Scan for the cell matching the given text and deliver its (X, Y) coordinate at center. 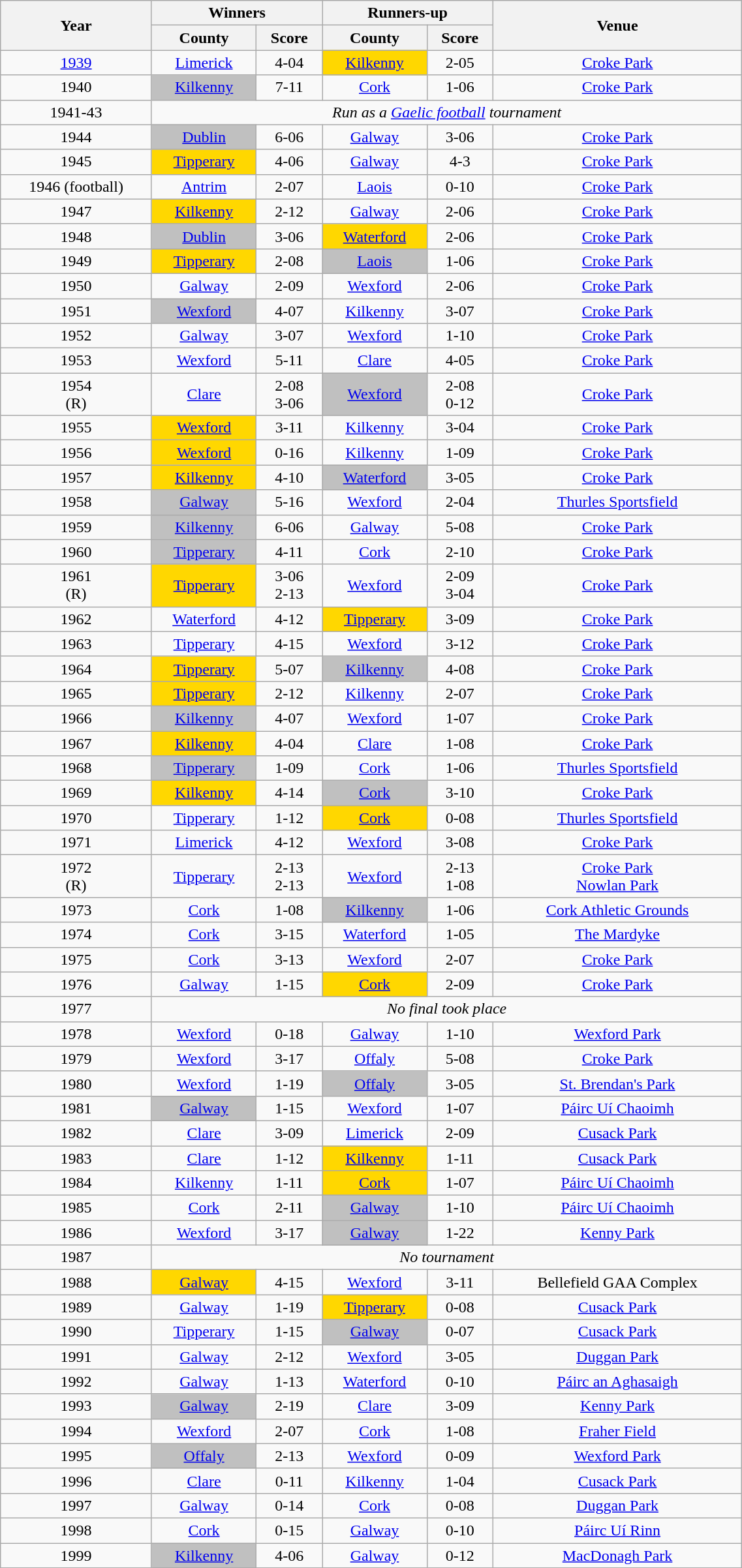
3-08 (459, 843)
4-08 (459, 669)
1941-43 (76, 112)
1961(R) (76, 586)
1969 (76, 793)
3-13 (290, 959)
1978 (76, 1034)
0-15 (290, 1530)
2-083-06 (290, 394)
Páirc Uí Rinn (617, 1530)
1-04 (459, 1481)
1974 (76, 935)
5-16 (290, 502)
4-10 (290, 477)
Winners (236, 13)
1998 (76, 1530)
Fraher Field (617, 1431)
1947 (76, 211)
1948 (76, 236)
2-10 (459, 552)
2-04 (459, 502)
3-12 (459, 644)
1-05 (459, 935)
0-11 (290, 1481)
1982 (76, 1133)
4-14 (290, 793)
1972(R) (76, 877)
5-11 (290, 361)
Run as a Gaelic football tournament (446, 112)
1980 (76, 1083)
2-132-13 (290, 877)
1959 (76, 527)
1940 (76, 87)
2-11 (290, 1208)
1960 (76, 552)
1991 (76, 1357)
5-07 (290, 669)
1993 (76, 1406)
Croke ParkNowlan Park (617, 877)
Cork Athletic Grounds (617, 910)
1-13 (290, 1381)
1955 (76, 428)
0-14 (290, 1505)
Bellefield GAA Complex (617, 1282)
1965 (76, 693)
1970 (76, 818)
1979 (76, 1059)
4-11 (290, 552)
2-131-08 (459, 877)
1952 (76, 336)
1949 (76, 261)
4-3 (459, 162)
7-11 (290, 87)
1946 (football) (76, 187)
1981 (76, 1108)
0-09 (459, 1456)
1992 (76, 1381)
1997 (76, 1505)
1945 (76, 162)
1953 (76, 361)
1967 (76, 743)
Year (76, 25)
1983 (76, 1158)
1989 (76, 1307)
2-08 (290, 261)
4-05 (459, 361)
1939 (76, 63)
3-15 (290, 935)
0-12 (459, 1556)
1957 (76, 477)
1958 (76, 502)
1950 (76, 286)
1944 (76, 137)
2-093-04 (459, 586)
0-18 (290, 1034)
1973 (76, 910)
No final took place (446, 1009)
1977 (76, 1009)
1951 (76, 311)
1964 (76, 669)
2-05 (459, 63)
1976 (76, 984)
1963 (76, 644)
1962 (76, 619)
The Mardyke (617, 935)
3-062-13 (290, 586)
0-07 (459, 1332)
1966 (76, 718)
1984 (76, 1183)
1996 (76, 1481)
1987 (76, 1258)
Runners-up (407, 13)
1956 (76, 453)
No tournament (446, 1258)
2-13 (290, 1456)
1971 (76, 843)
1986 (76, 1233)
2-080-12 (459, 394)
1994 (76, 1431)
1954(R) (76, 394)
3-10 (459, 793)
St. Brendan's Park (617, 1083)
3-04 (459, 428)
1975 (76, 959)
Antrim (204, 187)
0-16 (290, 453)
1988 (76, 1282)
1999 (76, 1556)
1985 (76, 1208)
1-22 (459, 1233)
1995 (76, 1456)
1990 (76, 1332)
MacDonagh Park (617, 1556)
Páirc an Aghasaigh (617, 1381)
1968 (76, 768)
Venue (617, 25)
2-19 (290, 1406)
